Pinpoint the cell where the given text exists, returning its (x, y) midpoint coordinate. 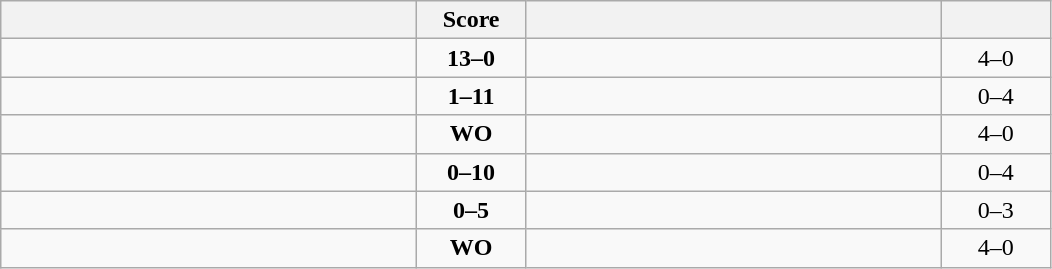
0–10 (472, 172)
13–0 (472, 58)
1–11 (472, 96)
Score (472, 20)
0–5 (472, 210)
0–3 (996, 210)
